From the cell containing the given text, extract its center point as (X, Y) coordinate. 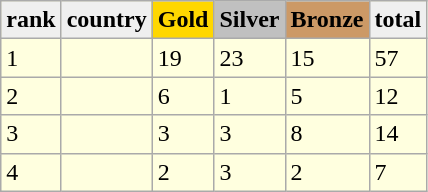
5 (327, 96)
total (398, 20)
Bronze (327, 20)
15 (327, 58)
19 (183, 58)
rank (31, 20)
57 (398, 58)
Silver (250, 20)
8 (327, 134)
7 (398, 172)
14 (398, 134)
Gold (183, 20)
12 (398, 96)
6 (183, 96)
23 (250, 58)
4 (31, 172)
country (106, 20)
